Pinpoint the cell where the given text exists, returning its (x, y) midpoint coordinate. 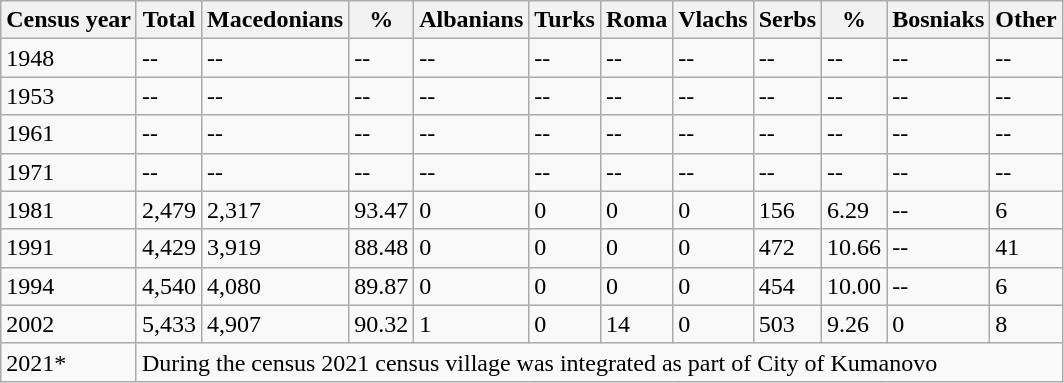
90.32 (382, 324)
4,540 (168, 286)
156 (787, 210)
Bosniaks (938, 20)
41 (1026, 248)
Roma (636, 20)
Macedonians (276, 20)
Total (168, 20)
1971 (69, 172)
10.00 (854, 286)
Turks (565, 20)
6.29 (854, 210)
1991 (69, 248)
Other (1026, 20)
5,433 (168, 324)
93.47 (382, 210)
4,429 (168, 248)
10.66 (854, 248)
2,317 (276, 210)
During the census 2021 census village was integrated as part of City of Kumanovo (599, 362)
4,907 (276, 324)
2,479 (168, 210)
Serbs (787, 20)
1 (472, 324)
9.26 (854, 324)
454 (787, 286)
1994 (69, 286)
472 (787, 248)
Albanians (472, 20)
1953 (69, 96)
89.87 (382, 286)
2002 (69, 324)
2021* (69, 362)
88.48 (382, 248)
1961 (69, 134)
Census year (69, 20)
1948 (69, 58)
Vlachs (713, 20)
8 (1026, 324)
14 (636, 324)
503 (787, 324)
4,080 (276, 286)
3,919 (276, 248)
1981 (69, 210)
